Pinpoint the cell where the given text exists, returning its (x, y) midpoint coordinate. 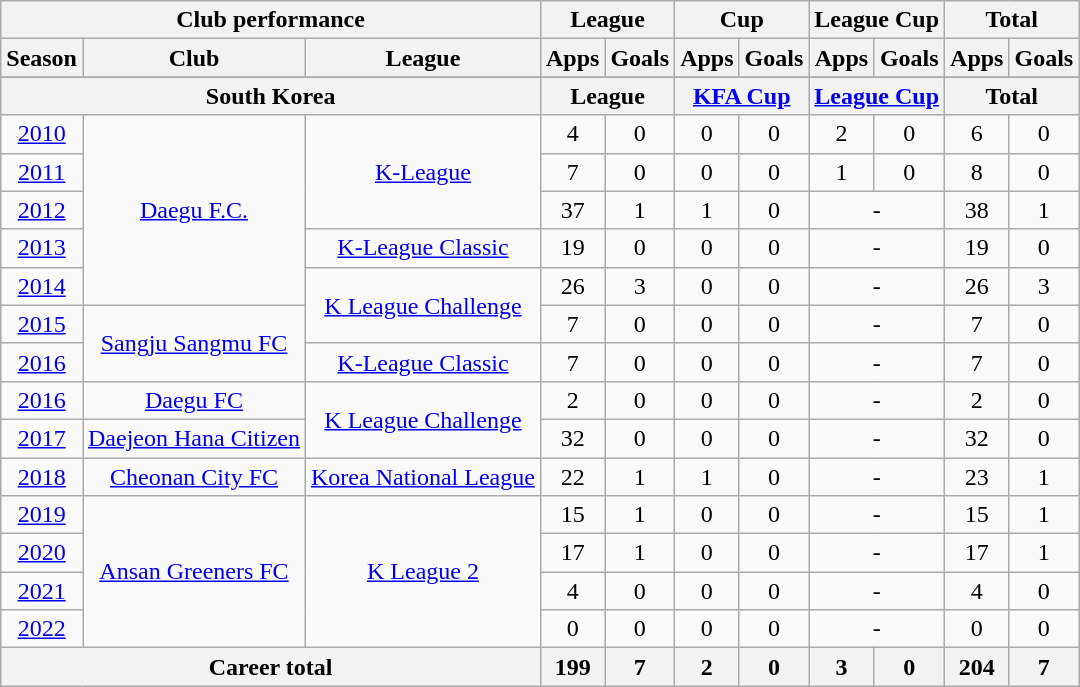
2012 (42, 210)
Korea National League (422, 477)
Daejeon Hana Citizen (194, 438)
2015 (42, 324)
38 (977, 210)
6 (977, 134)
K League 2 (422, 572)
2022 (42, 629)
KFA Cup (742, 96)
2013 (42, 248)
199 (572, 667)
Daegu FC (194, 400)
22 (572, 477)
204 (977, 667)
2021 (42, 591)
Cup (742, 20)
23 (977, 477)
South Korea (271, 96)
2018 (42, 477)
Season (42, 58)
Cheonan City FC (194, 477)
K-League (422, 172)
2020 (42, 553)
Ansan Greeners FC (194, 572)
2019 (42, 515)
Sangju Sangmu FC (194, 343)
Club performance (271, 20)
2014 (42, 286)
2010 (42, 134)
8 (977, 172)
2017 (42, 438)
37 (572, 210)
Club (194, 58)
Career total (271, 667)
2011 (42, 172)
Daegu F.C. (194, 210)
